Capture the cell that displays the provided text and extract its (X, Y) central coordinate. 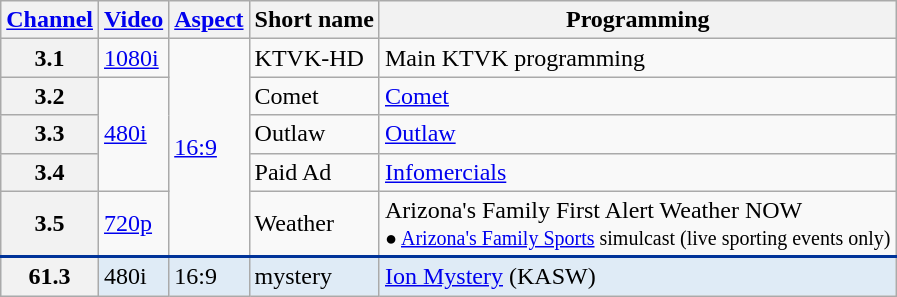
3.1 (50, 58)
Paid Ad (314, 172)
3.5 (50, 224)
3.2 (50, 96)
3.3 (50, 134)
Video (134, 20)
3.4 (50, 172)
Aspect (209, 20)
KTVK-HD (314, 58)
1080i (134, 58)
Programming (638, 20)
Weather (314, 224)
Ion Mystery (KASW) (638, 276)
61.3 (50, 276)
Infomercials (638, 172)
mystery (314, 276)
Short name (314, 20)
720p (134, 224)
Channel (50, 20)
Arizona's Family First Alert Weather NOW● Arizona's Family Sports simulcast (live sporting events only) (638, 224)
Main KTVK programming (638, 58)
